Scan for the cell matching the given text and deliver its [X, Y] coordinate at center. 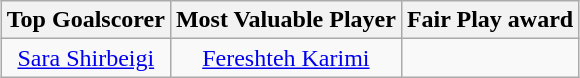
Top Goalscorer [86, 20]
Fair Play award [490, 20]
Sara Shirbeigi [86, 58]
Fereshteh Karimi [286, 58]
Most Valuable Player [286, 20]
